Scan for the cell matching the given text and deliver its (x, y) coordinate at center. 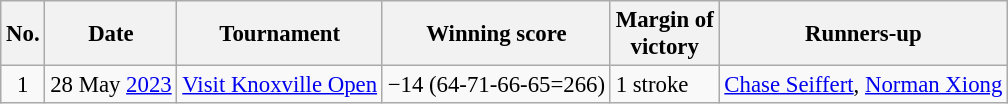
Winning score (496, 34)
−14 (64-71-66-65=266) (496, 85)
1 (23, 85)
Visit Knoxville Open (280, 85)
28 May 2023 (111, 85)
Tournament (280, 34)
Runners-up (864, 34)
Margin ofvictory (664, 34)
1 stroke (664, 85)
Date (111, 34)
Chase Seiffert, Norman Xiong (864, 85)
No. (23, 34)
